Detect which cell encompasses the target text, then output its [x, y] center coordinate. 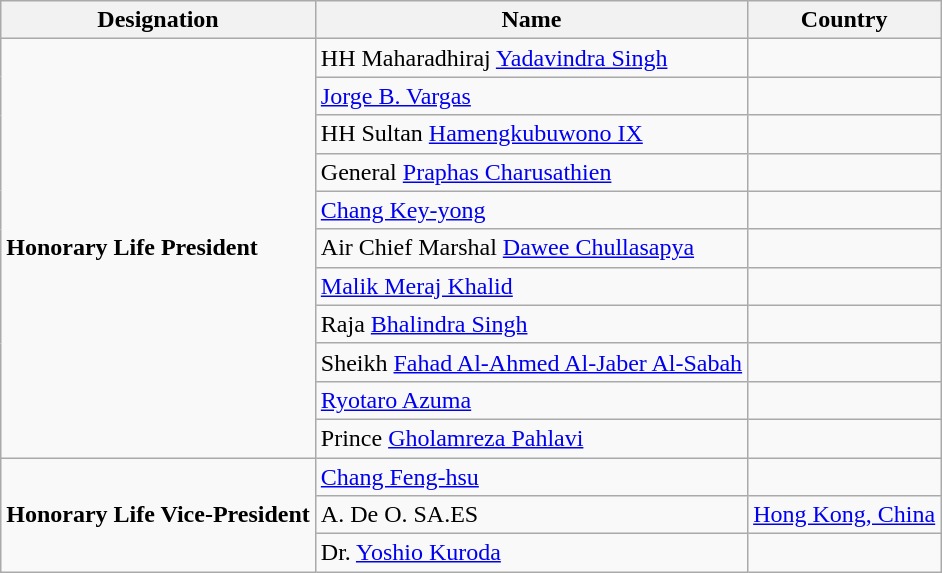
Name [531, 20]
General Praphas Charusathien [531, 172]
Ryotaro Azuma [531, 400]
Country [844, 20]
Sheikh Fahad Al-Ahmed Al-Jaber Al-Sabah [531, 362]
Raja Bhalindra Singh [531, 324]
Dr. Yoshio Kuroda [531, 553]
Jorge B. Vargas [531, 96]
A. De O. SA.ES [531, 515]
Air Chief Marshal Dawee Chullasapya [531, 248]
HH Maharadhiraj Yadavindra Singh [531, 58]
Chang Feng-hsu [531, 477]
Hong Kong, China [844, 515]
Honorary Life President [158, 248]
Malik Meraj Khalid [531, 286]
HH Sultan Hamengkubuwono IX [531, 134]
Chang Key-yong [531, 210]
Prince Gholamreza Pahlavi [531, 438]
Designation [158, 20]
Honorary Life Vice-President [158, 515]
